From the cell containing the given text, extract its center point as (x, y) coordinate. 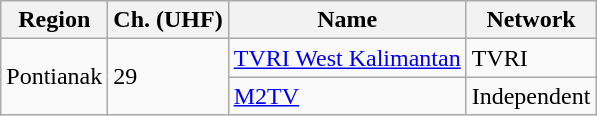
Network (531, 20)
29 (168, 77)
TVRI (531, 58)
Independent (531, 96)
M2TV (347, 96)
Region (54, 20)
Pontianak (54, 77)
TVRI West Kalimantan (347, 58)
Ch. (UHF) (168, 20)
Name (347, 20)
